For the text-containing cell, return its midpoint in [x, y] coordinate format. 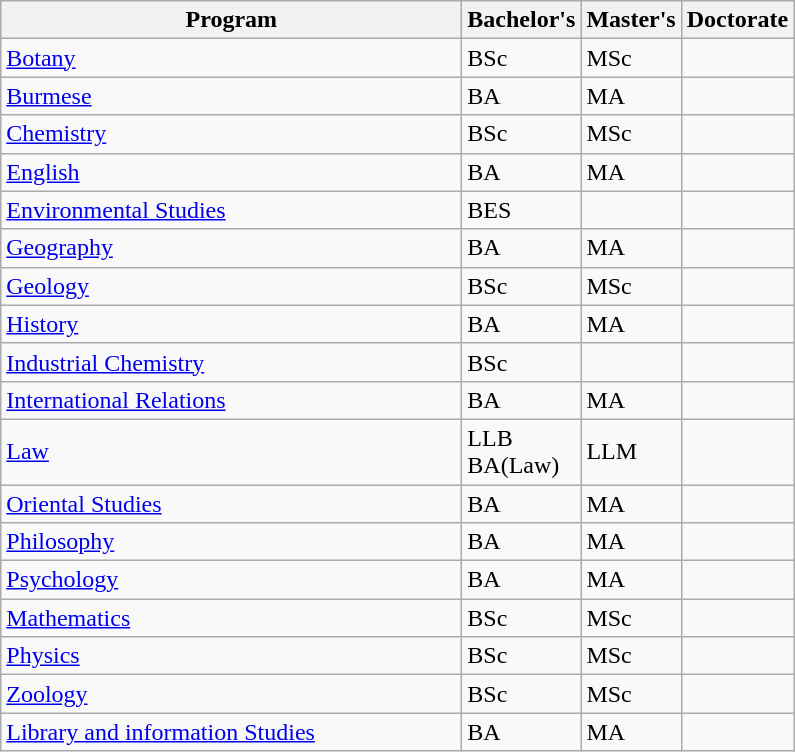
Burmese [232, 96]
BES [522, 210]
Industrial Chemistry [232, 362]
Geography [232, 248]
Program [232, 20]
Psychology [232, 580]
History [232, 324]
Philosophy [232, 542]
International Relations [232, 400]
Mathematics [232, 618]
Doctorate [737, 20]
Oriental Studies [232, 503]
LLBBA(Law) [522, 452]
Chemistry [232, 134]
Zoology [232, 694]
Bachelor's [522, 20]
Environmental Studies [232, 210]
Library and information Studies [232, 732]
Master's [631, 20]
Physics [232, 656]
Geology [232, 286]
English [232, 172]
Law [232, 452]
LLM [631, 452]
Botany [232, 58]
